Extract the [x, y] coordinate from the center of the cell holding the provided text.  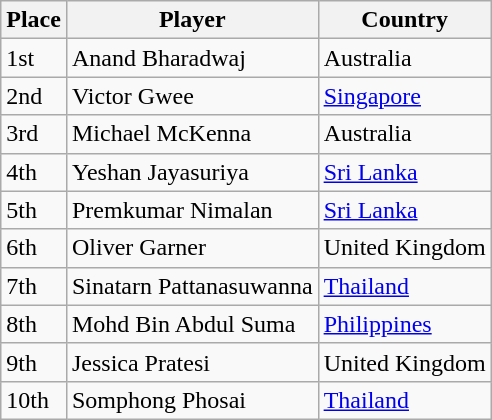
Yeshan Jayasuriya [192, 172]
Place [34, 20]
6th [34, 248]
Anand Bharadwaj [192, 58]
Michael McKenna [192, 134]
Premkumar Nimalan [192, 210]
Singapore [404, 96]
Sinatarn Pattanasuwanna [192, 286]
Jessica Pratesi [192, 362]
7th [34, 286]
2nd [34, 96]
Victor Gwee [192, 96]
Philippines [404, 324]
Somphong Phosai [192, 400]
Mohd Bin Abdul Suma [192, 324]
Country [404, 20]
9th [34, 362]
8th [34, 324]
4th [34, 172]
Player [192, 20]
10th [34, 400]
3rd [34, 134]
1st [34, 58]
5th [34, 210]
Oliver Garner [192, 248]
